Output the [X, Y] coordinate of the center of the cell containing the given text.  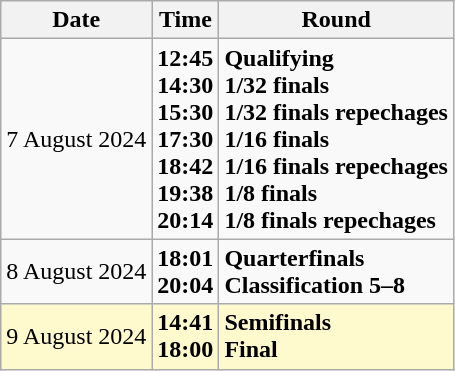
12:4514:3015:3017:3018:4219:3820:14 [186, 139]
SemifinalsFinal [336, 336]
14:4118:00 [186, 336]
18:0120:04 [186, 272]
Qualifying1/32 finals1/32 finals repechages1/16 finals1/16 finals repechages1/8 finals 1/8 finals repechages [336, 139]
7 August 2024 [76, 139]
Round [336, 20]
Time [186, 20]
8 August 2024 [76, 272]
QuarterfinalsClassification 5–8 [336, 272]
Date [76, 20]
9 August 2024 [76, 336]
